Find where the given text appears and provide that cell's center as [x, y] coordinate. 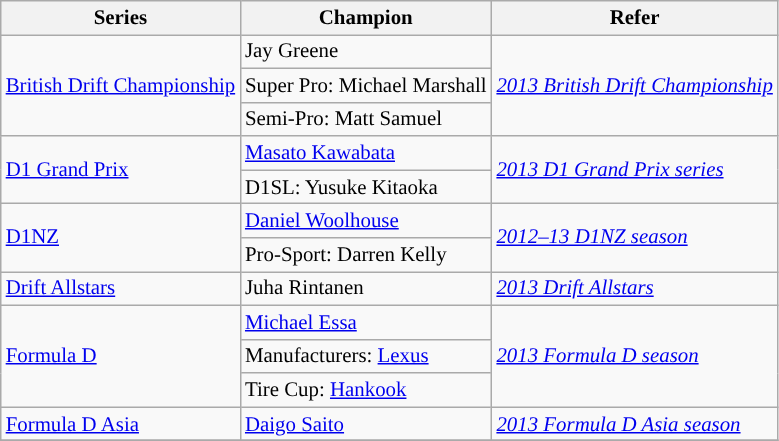
Super Pro: Michael Marshall [366, 85]
Series [120, 18]
Jay Greene [366, 51]
D1 Grand Prix [120, 170]
British Drift Championship [120, 85]
Drift Allstars [120, 288]
Champion [366, 18]
2013 Formula D season [634, 356]
Formula D [120, 356]
2012–13 D1NZ season [634, 238]
2013 D1 Grand Prix series [634, 170]
2013 Formula D Asia season [634, 424]
D1NZ [120, 238]
Pro-Sport: Darren Kelly [366, 255]
Formula D Asia [120, 424]
2013 Drift Allstars [634, 288]
Michael Essa [366, 322]
Daniel Woolhouse [366, 221]
Semi-Pro: Matt Samuel [366, 119]
D1SL: Yusuke Kitaoka [366, 187]
Refer [634, 18]
Juha Rintanen [366, 288]
Tire Cup: Hankook [366, 390]
Daigo Saito [366, 424]
2013 British Drift Championship [634, 85]
Manufacturers: Lexus [366, 356]
Masato Kawabata [366, 153]
